Locate the cell with the specified text and output its (X, Y) center coordinate. 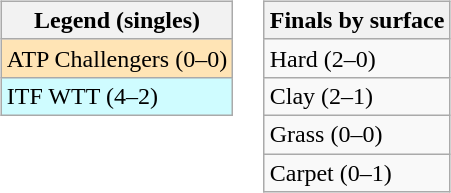
ITF WTT (4–2) (116, 96)
Hard (2–0) (357, 58)
Carpet (0–1) (357, 173)
ATP Challengers (0–0) (116, 58)
Grass (0–0) (357, 134)
Finals by surface (357, 20)
Clay (2–1) (357, 96)
Legend (singles) (116, 20)
